Return the (X, Y) coordinate for the center point of the cell that contains the specified text.  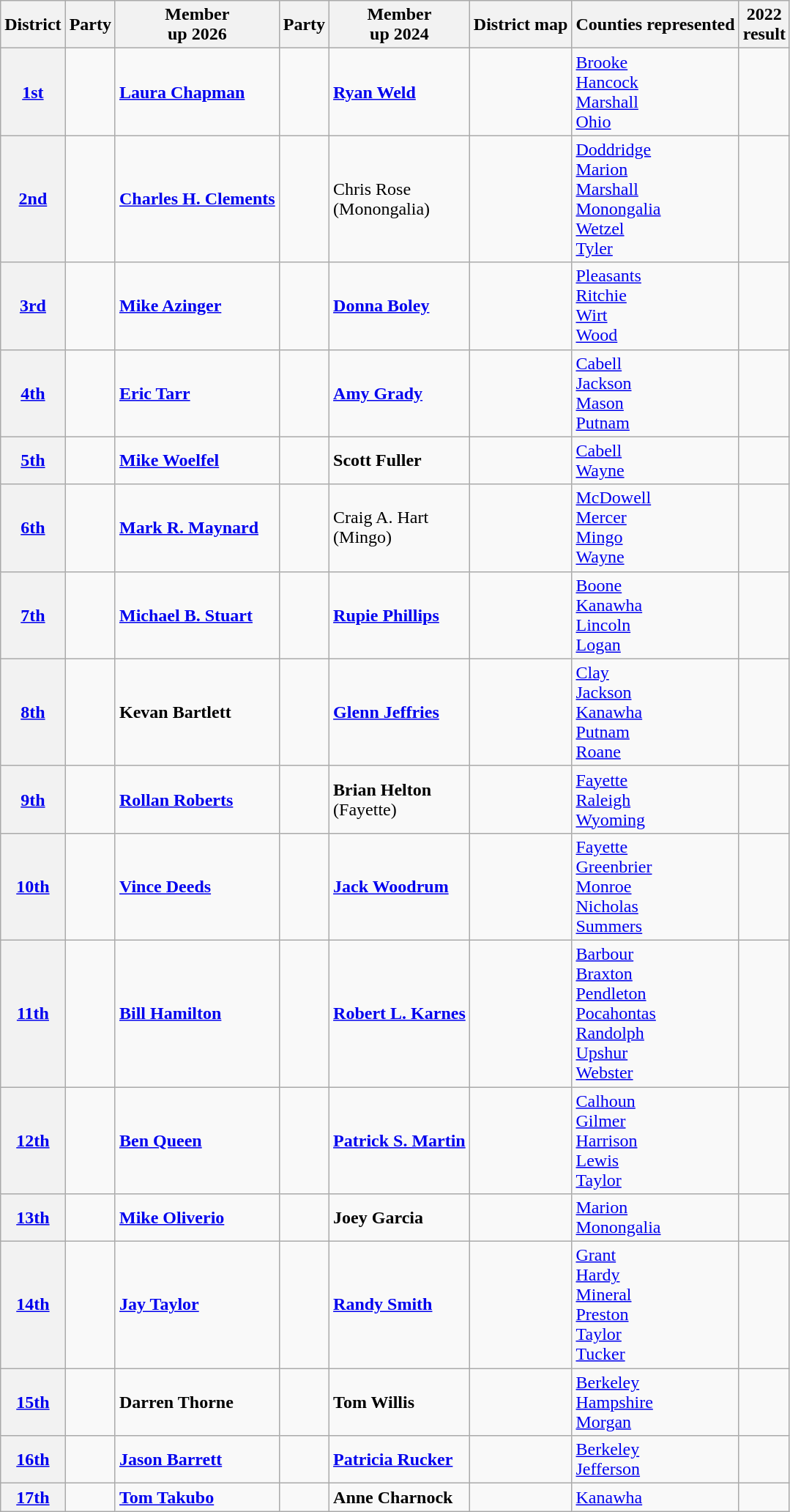
Craig A. Hart(Mingo) (400, 527)
Jay Taylor (197, 1305)
Rollan Roberts (197, 799)
Memberup 2026 (197, 25)
Tom Willis (400, 1402)
FayetteGreenbrierMonroeNicholasSummers (655, 886)
Darren Thorne (197, 1402)
11th (33, 1013)
Robert L. Karnes (400, 1013)
Eric Tarr (197, 393)
Scott Fuller (400, 460)
McDowellMercerMingoWayne (655, 527)
Glenn Jeffries (400, 712)
ClayJacksonKanawhaPutnamRoane (655, 712)
Charles H. Clements (197, 199)
Counties represented (655, 25)
1st (33, 92)
BooneKanawhaLincolnLogan (655, 615)
8th (33, 712)
CalhounGilmerHarrisonLewisTaylor (655, 1141)
Rupie Phillips (400, 615)
Laura Chapman (197, 92)
15th (33, 1402)
Kevan Bartlett (197, 712)
Anne Charnock (400, 1497)
12th (33, 1141)
Mark R. Maynard (197, 527)
Jason Barrett (197, 1459)
BerkeleyHampshireMorgan (655, 1402)
GrantHardyMineralPrestonTaylorTucker (655, 1305)
Amy Grady (400, 393)
Ryan Weld (400, 92)
2022result (764, 25)
Mike Woelfel (197, 460)
BarbourBraxtonPendletonPocahontasRandolphUpshurWebster (655, 1013)
9th (33, 799)
17th (33, 1497)
2nd (33, 199)
Kanawha (655, 1497)
Memberup 2024 (400, 25)
District (33, 25)
Vince Deeds (197, 886)
3rd (33, 306)
CabellWayne (655, 460)
Joey Garcia (400, 1218)
Tom Takubo (197, 1497)
Michael B. Stuart (197, 615)
Patrick S. Martin (400, 1141)
16th (33, 1459)
DoddridgeMarionMarshallMonongaliaWetzelTyler (655, 199)
MarionMonongalia (655, 1218)
Jack Woodrum (400, 886)
4th (33, 393)
CabellJacksonMasonPutnam (655, 393)
Ben Queen (197, 1141)
Mike Azinger (197, 306)
Brian Helton(Fayette) (400, 799)
Chris Rose(Monongalia) (400, 199)
6th (33, 527)
Bill Hamilton (197, 1013)
FayetteRaleighWyoming (655, 799)
BrookeHancockMarshallOhio (655, 92)
Patricia Rucker (400, 1459)
Mike Oliverio (197, 1218)
10th (33, 886)
13th (33, 1218)
PleasantsRitchieWirtWood (655, 306)
7th (33, 615)
BerkeleyJefferson (655, 1459)
Donna Boley (400, 306)
14th (33, 1305)
Randy Smith (400, 1305)
District map (521, 25)
5th (33, 460)
